Return the [X, Y] coordinate for the center point of the cell that contains the specified text.  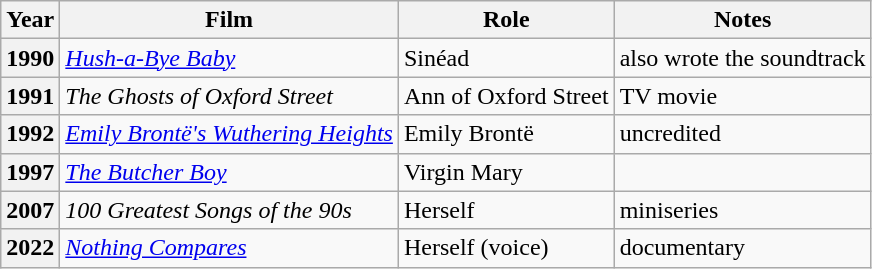
TV movie [742, 96]
Virgin Mary [506, 172]
1997 [30, 172]
Emily Brontë [506, 134]
100 Greatest Songs of the 90s [230, 210]
Ann of Oxford Street [506, 96]
uncredited [742, 134]
Year [30, 20]
Nothing Compares [230, 248]
Herself (voice) [506, 248]
Role [506, 20]
Hush-a-Bye Baby [230, 58]
The Butcher Boy [230, 172]
The Ghosts of Oxford Street [230, 96]
1992 [30, 134]
2007 [30, 210]
Herself [506, 210]
Notes [742, 20]
1991 [30, 96]
also wrote the soundtrack [742, 58]
miniseries [742, 210]
Emily Brontë's Wuthering Heights [230, 134]
1990 [30, 58]
Sinéad [506, 58]
2022 [30, 248]
documentary [742, 248]
Film [230, 20]
